Detect which cell encompasses the target text, then output its (x, y) center coordinate. 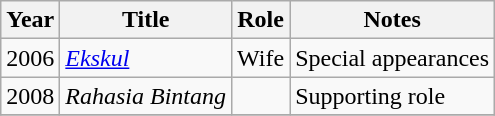
Supporting role (392, 96)
2008 (30, 96)
Ekskul (146, 58)
2006 (30, 58)
Rahasia Bintang (146, 96)
Title (146, 20)
Notes (392, 20)
Special appearances (392, 58)
Role (261, 20)
Year (30, 20)
Wife (261, 58)
